Return the (X, Y) coordinate for the center point of the cell that contains the specified text.  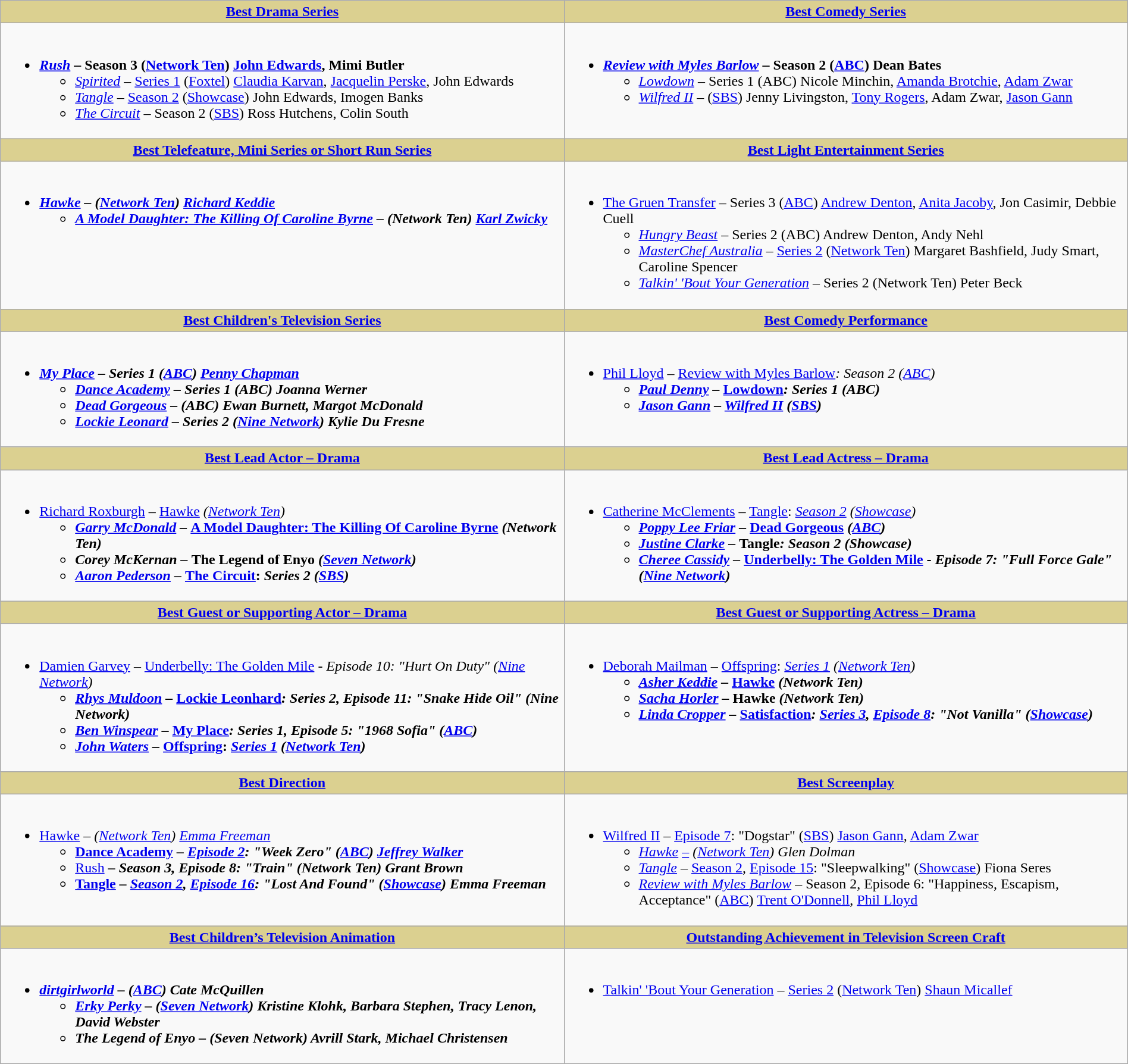
Best Drama Series (282, 12)
Best Direction (282, 783)
Best Guest or Supporting Actress – Drama (846, 612)
Best Comedy Series (846, 12)
Outstanding Achievement in Television Screen Craft (846, 937)
Best Children's Television Series (282, 320)
Phil Lloyd – Review with Myles Barlow: Season 2 (ABC)Paul Denny – Lowdown: Series 1 (ABC)Jason Gann – Wilfred II (SBS) (846, 389)
Best Light Entertainment Series (846, 150)
Hawke – (Network Ten) Richard KeddieA Model Daughter: The Killing Of Caroline Byrne – (Network Ten) Karl Zwicky (282, 235)
Best Guest or Supporting Actor – Drama (282, 612)
Best Lead Actor – Drama (282, 458)
Best Telefeature, Mini Series or Short Run Series (282, 150)
Best Screenplay (846, 783)
Best Comedy Performance (846, 320)
Talkin' 'Bout Your Generation – Series 2 (Network Ten) Shaun Micallef (846, 1006)
Best Lead Actress – Drama (846, 458)
Best Children’s Television Animation (282, 937)
